Extract the [X, Y] coordinate from the center of the cell holding the provided text.  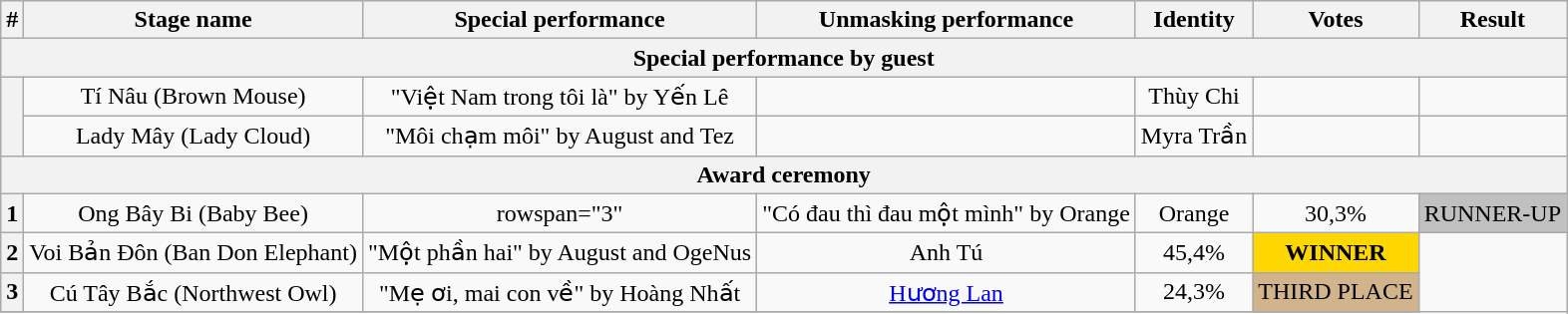
24,3% [1193, 292]
"Môi chạm môi" by August and Tez [559, 136]
Anh Tú [947, 253]
Unmasking performance [947, 20]
# [12, 20]
"Một phần hai" by August and OgeNus [559, 253]
RUNNER-UP [1492, 213]
Ong Bây Bi (Baby Bee) [194, 213]
Award ceremony [784, 174]
Myra Trần [1193, 136]
"Việt Nam trong tôi là" by Yến Lê [559, 97]
"Mẹ ơi, mai con về" by Hoàng Nhất [559, 292]
2 [12, 253]
WINNER [1336, 253]
rowspan="3" [559, 213]
THIRD PLACE [1336, 292]
Lady Mây (Lady Cloud) [194, 136]
45,4% [1193, 253]
Result [1492, 20]
3 [12, 292]
30,3% [1336, 213]
Identity [1193, 20]
Stage name [194, 20]
1 [12, 213]
Cú Tây Bắc (Northwest Owl) [194, 292]
Orange [1193, 213]
Hương Lan [947, 292]
Tí Nâu (Brown Mouse) [194, 97]
Special performance by guest [784, 58]
Votes [1336, 20]
Thùy Chi [1193, 97]
Special performance [559, 20]
Voi Bản Đôn (Ban Don Elephant) [194, 253]
"Có đau thì đau một mình" by Orange [947, 213]
